Scan for the cell matching the given text and deliver its [x, y] coordinate at center. 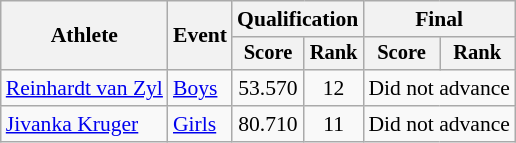
80.710 [268, 124]
Athlete [84, 36]
Jivanka Kruger [84, 124]
53.570 [268, 88]
Event [200, 36]
Girls [200, 124]
Boys [200, 88]
Final [439, 19]
Reinhardt van Zyl [84, 88]
Qualification [298, 19]
11 [334, 124]
12 [334, 88]
